Return (x, y) of the center of cell containing provided text 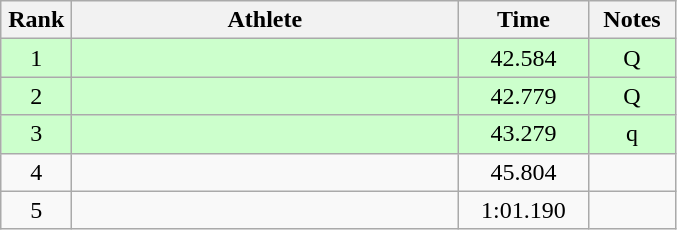
1 (36, 58)
3 (36, 134)
Rank (36, 20)
42.779 (524, 96)
Time (524, 20)
43.279 (524, 134)
45.804 (524, 172)
Notes (632, 20)
5 (36, 210)
Athlete (265, 20)
4 (36, 172)
1:01.190 (524, 210)
2 (36, 96)
q (632, 134)
42.584 (524, 58)
